Search for the cell housing the specified text and yield its (X, Y) center coordinate. 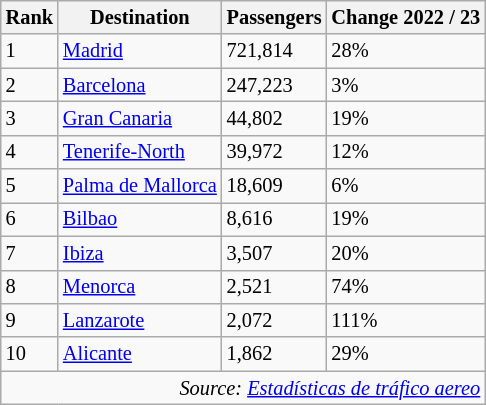
9 (30, 320)
Rank (30, 17)
247,223 (274, 85)
Alicante (140, 354)
6% (406, 186)
8 (30, 287)
Tenerife-North (140, 152)
Menorca (140, 287)
5 (30, 186)
74% (406, 287)
Passengers (274, 17)
111% (406, 320)
Change 2022 / 23 (406, 17)
Ibiza (140, 253)
12% (406, 152)
2,521 (274, 287)
29% (406, 354)
10 (30, 354)
20% (406, 253)
8,616 (274, 219)
28% (406, 51)
7 (30, 253)
Lanzarote (140, 320)
3,507 (274, 253)
Destination (140, 17)
3% (406, 85)
721,814 (274, 51)
Gran Canaria (140, 118)
Barcelona (140, 85)
2 (30, 85)
Source: Estadísticas de tráfico aereo (243, 388)
1,862 (274, 354)
4 (30, 152)
3 (30, 118)
Bilbao (140, 219)
Madrid (140, 51)
2,072 (274, 320)
6 (30, 219)
39,972 (274, 152)
18,609 (274, 186)
1 (30, 51)
Palma de Mallorca (140, 186)
44,802 (274, 118)
